Output the (x, y) coordinate of the center of the cell containing the given text.  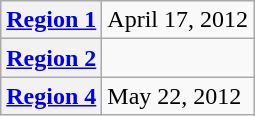
May 22, 2012 (178, 96)
April 17, 2012 (178, 20)
Region 1 (52, 20)
Region 2 (52, 58)
Region 4 (52, 96)
